Return [x, y] of the center of cell containing provided text 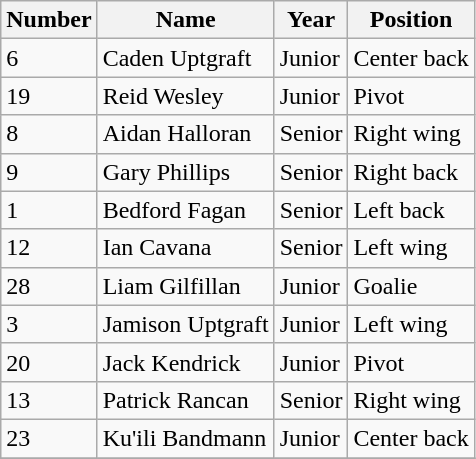
Year [311, 20]
9 [49, 172]
Ku'ili Bandmann [186, 438]
Ian Cavana [186, 248]
6 [49, 58]
Reid Wesley [186, 96]
Number [49, 20]
Bedford Fagan [186, 210]
Liam Gilfillan [186, 286]
Jack Kendrick [186, 362]
Gary Phillips [186, 172]
Right back [411, 172]
Caden Uptgraft [186, 58]
Position [411, 20]
Patrick Rancan [186, 400]
3 [49, 324]
23 [49, 438]
1 [49, 210]
Aidan Halloran [186, 134]
Left back [411, 210]
Jamison Uptgraft [186, 324]
Goalie [411, 286]
28 [49, 286]
8 [49, 134]
12 [49, 248]
Name [186, 20]
19 [49, 96]
20 [49, 362]
13 [49, 400]
